Search for the cell housing the specified text and yield its [X, Y] center coordinate. 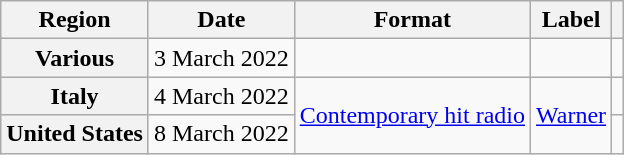
Various [75, 58]
Warner [572, 115]
Date [221, 20]
Label [572, 20]
4 March 2022 [221, 96]
Region [75, 20]
United States [75, 134]
8 March 2022 [221, 134]
Italy [75, 96]
Contemporary hit radio [412, 115]
3 March 2022 [221, 58]
Format [412, 20]
